Return [x, y] of the center of cell containing provided text 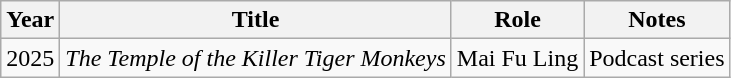
Title [256, 20]
Podcast series [657, 58]
Mai Fu Ling [517, 58]
Notes [657, 20]
2025 [30, 58]
The Temple of the Killer Tiger Monkeys [256, 58]
Year [30, 20]
Role [517, 20]
